Return the [X, Y] coordinate for the center point of the cell that contains the specified text.  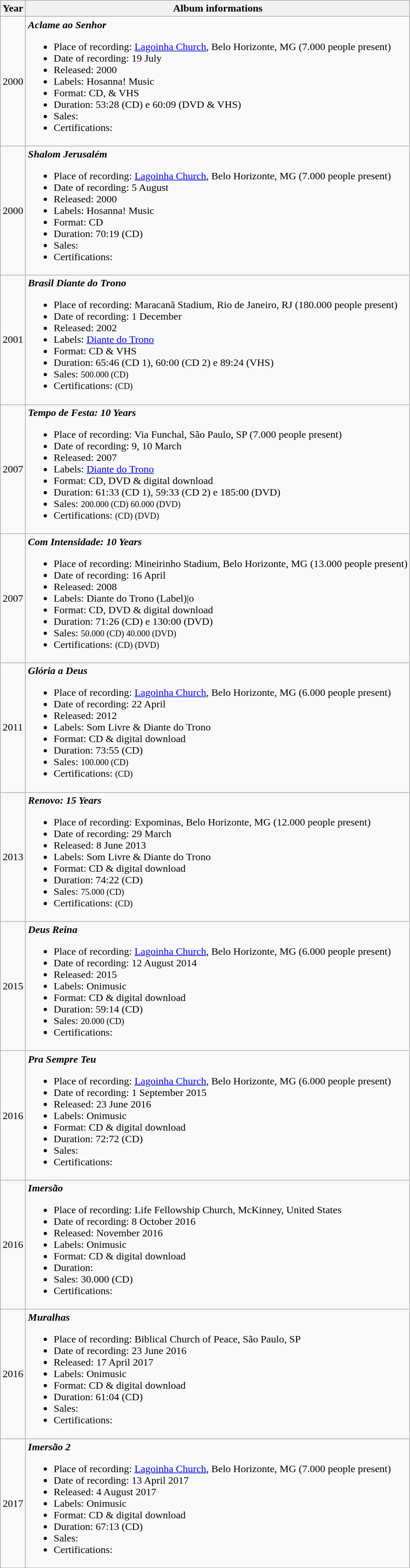
2015 [13, 986]
2001 [13, 340]
Album informations [218, 9]
2011 [13, 728]
2013 [13, 857]
2017 [13, 1503]
Year [13, 9]
